Provide the (x, y) coordinate of the cell's center where the given text is located.  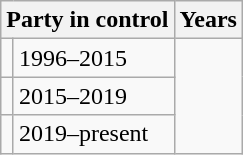
2015–2019 (94, 96)
Years (208, 20)
Party in control (88, 20)
2019–present (94, 134)
1996–2015 (94, 58)
